Return (X, Y) of the center of cell containing provided text 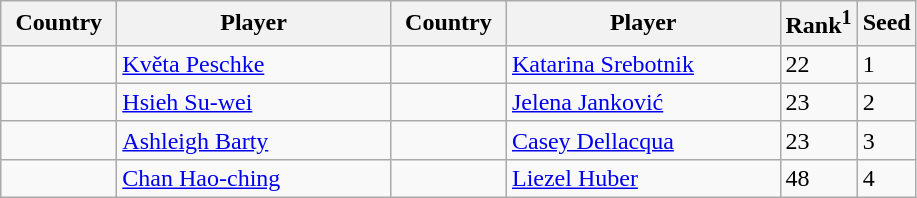
3 (886, 140)
Hsieh Su-wei (254, 102)
Seed (886, 24)
2 (886, 102)
Katarina Srebotnik (643, 64)
Ashleigh Barty (254, 140)
1 (886, 64)
48 (818, 178)
Casey Dellacqua (643, 140)
Jelena Janković (643, 102)
Rank1 (818, 24)
Chan Hao-ching (254, 178)
Liezel Huber (643, 178)
Květa Peschke (254, 64)
4 (886, 178)
22 (818, 64)
